Detect which cell encompasses the target text, then output its (X, Y) center coordinate. 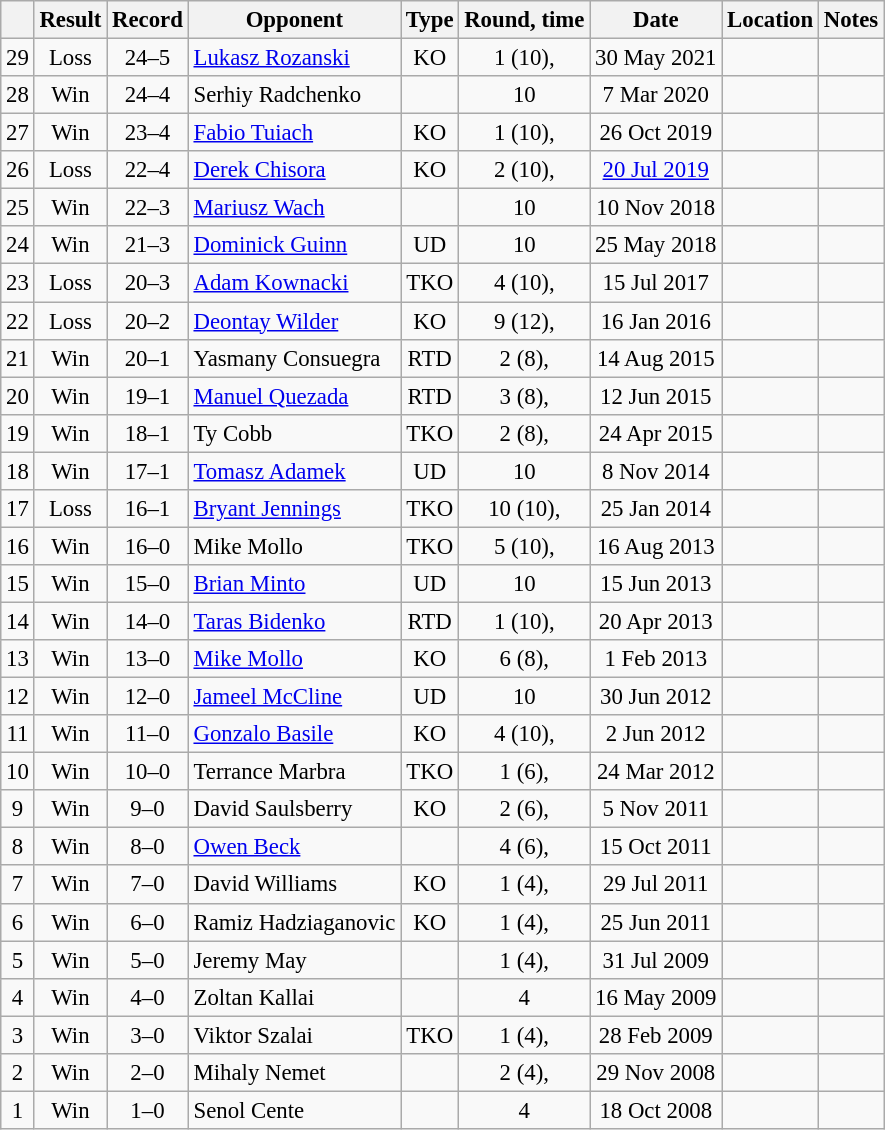
2 (18, 1073)
Date (656, 20)
28 (18, 95)
15 Oct 2011 (656, 847)
31 Jul 2009 (656, 960)
Location (770, 20)
29 Jul 2011 (656, 885)
9–0 (148, 809)
Derek Chisora (294, 170)
9 (12), (524, 321)
25 (18, 208)
5 Nov 2011 (656, 809)
24 Apr 2015 (656, 433)
10 (10), (524, 509)
13 (18, 659)
Mihaly Nemet (294, 1073)
7 (18, 885)
12–0 (148, 697)
Type (430, 20)
5–0 (148, 960)
8 Nov 2014 (656, 471)
Bryant Jennings (294, 509)
12 Jun 2015 (656, 396)
15 Jul 2017 (656, 283)
29 Nov 2008 (656, 1073)
2 Jun 2012 (656, 734)
5 (10), (524, 546)
20 (18, 396)
28 Feb 2009 (656, 1035)
16 (18, 546)
22–4 (148, 170)
Taras Bidenko (294, 621)
1 (18, 1110)
17 (18, 509)
Zoltan Kallai (294, 997)
8 (18, 847)
2–0 (148, 1073)
16 May 2009 (656, 997)
8–0 (148, 847)
23 (18, 283)
3 (8), (524, 396)
19–1 (148, 396)
14–0 (148, 621)
25 Jan 2014 (656, 509)
1 Feb 2013 (656, 659)
Terrance Marbra (294, 772)
Jameel McCline (294, 697)
Manuel Quezada (294, 396)
Fabio Tuiach (294, 133)
Senol Cente (294, 1110)
Yasmany Consuegra (294, 358)
30 Jun 2012 (656, 697)
3–0 (148, 1035)
12 (18, 697)
21–3 (148, 245)
26 (18, 170)
16–1 (148, 509)
Serhiy Radchenko (294, 95)
Lukasz Rozanski (294, 58)
23–4 (148, 133)
15–0 (148, 584)
19 (18, 433)
Ramiz Hadziaganovic (294, 922)
20–2 (148, 321)
20–1 (148, 358)
2 (4), (524, 1073)
24 (18, 245)
Result (70, 20)
Opponent (294, 20)
Adam Kownacki (294, 283)
9 (18, 809)
20–3 (148, 283)
27 (18, 133)
24–4 (148, 95)
Tomasz Adamek (294, 471)
5 (18, 960)
1–0 (148, 1110)
David Saulsberry (294, 809)
22 (18, 321)
11 (18, 734)
2 (10), (524, 170)
Brian Minto (294, 584)
1 (6), (524, 772)
Deontay Wilder (294, 321)
15 Jun 2013 (656, 584)
6 (8), (524, 659)
Notes (850, 20)
7 Mar 2020 (656, 95)
Gonzalo Basile (294, 734)
6–0 (148, 922)
Viktor Szalai (294, 1035)
13–0 (148, 659)
29 (18, 58)
7–0 (148, 885)
Record (148, 20)
18–1 (148, 433)
Ty Cobb (294, 433)
18 Oct 2008 (656, 1110)
Dominick Guinn (294, 245)
22–3 (148, 208)
16 Aug 2013 (656, 546)
10–0 (148, 772)
15 (18, 584)
18 (18, 471)
25 May 2018 (656, 245)
14 (18, 621)
3 (18, 1035)
20 Apr 2013 (656, 621)
6 (18, 922)
21 (18, 358)
16 Jan 2016 (656, 321)
16–0 (148, 546)
10 Nov 2018 (656, 208)
24 Mar 2012 (656, 772)
17–1 (148, 471)
Jeremy May (294, 960)
Round, time (524, 20)
Mariusz Wach (294, 208)
David Williams (294, 885)
2 (6), (524, 809)
24–5 (148, 58)
14 Aug 2015 (656, 358)
4 (6), (524, 847)
20 Jul 2019 (656, 170)
25 Jun 2011 (656, 922)
Owen Beck (294, 847)
4–0 (148, 997)
30 May 2021 (656, 58)
26 Oct 2019 (656, 133)
11–0 (148, 734)
